From the cell containing the given text, extract its center point as [X, Y] coordinate. 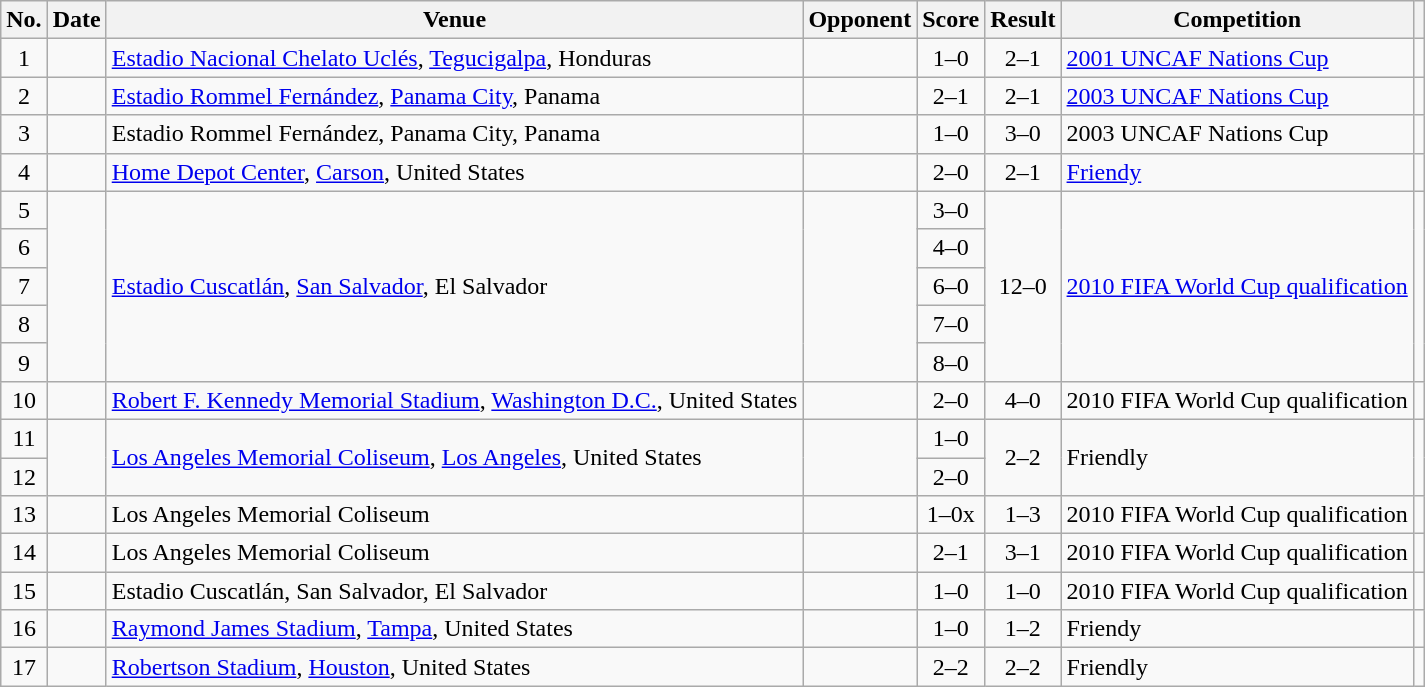
1 [24, 58]
12 [24, 477]
11 [24, 438]
No. [24, 20]
1–0x [951, 515]
Venue [454, 20]
Date [76, 20]
3–1 [1023, 553]
4 [24, 172]
8 [24, 324]
2 [24, 96]
12–0 [1023, 286]
17 [24, 667]
7–0 [951, 324]
Score [951, 20]
9 [24, 362]
Raymond James Stadium, Tampa, United States [454, 629]
10 [24, 400]
14 [24, 553]
1–2 [1023, 629]
Result [1023, 20]
Opponent [860, 20]
6–0 [951, 286]
6 [24, 248]
Home Depot Center, Carson, United States [454, 172]
15 [24, 591]
Robert F. Kennedy Memorial Stadium, Washington D.C., United States [454, 400]
Estadio Nacional Chelato Uclés, Tegucigalpa, Honduras [454, 58]
2001 UNCAF Nations Cup [1237, 58]
7 [24, 286]
13 [24, 515]
8–0 [951, 362]
16 [24, 629]
5 [24, 210]
3 [24, 134]
1–3 [1023, 515]
Robertson Stadium, Houston, United States [454, 667]
Competition [1237, 20]
Los Angeles Memorial Coliseum, Los Angeles, United States [454, 457]
